Output the (X, Y) coordinate of the center of the cell containing the given text.  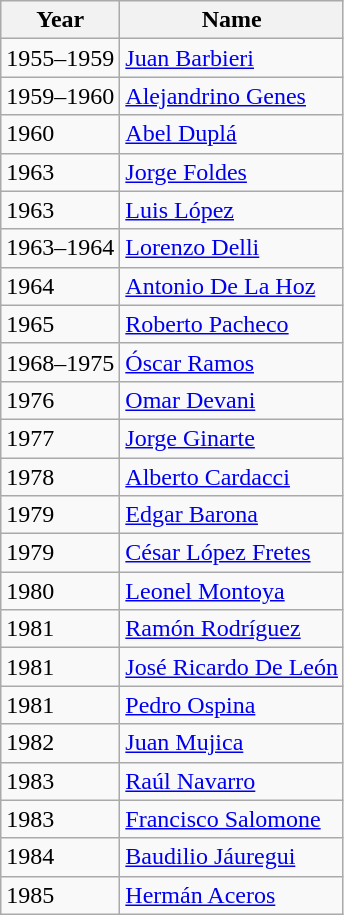
Francisco Salomone (232, 819)
Abel Duplá (232, 134)
1985 (60, 895)
Alejandrino Genes (232, 96)
Roberto Pacheco (232, 324)
Leonel Montoya (232, 591)
José Ricardo De León (232, 667)
Óscar Ramos (232, 362)
1963–1964 (60, 248)
1964 (60, 286)
Pedro Ospina (232, 705)
1955–1959 (60, 58)
Juan Mujica (232, 743)
Hermán Aceros (232, 895)
César López Fretes (232, 553)
Ramón Rodríguez (232, 629)
1982 (60, 743)
1965 (60, 324)
Antonio De La Hoz (232, 286)
1980 (60, 591)
1978 (60, 477)
1984 (60, 857)
Jorge Ginarte (232, 438)
Name (232, 20)
Juan Barbieri (232, 58)
Raúl Navarro (232, 781)
1977 (60, 438)
Luis López (232, 210)
Jorge Foldes (232, 172)
1976 (60, 400)
1968–1975 (60, 362)
Edgar Barona (232, 515)
Alberto Cardacci (232, 477)
Omar Devani (232, 400)
Lorenzo Delli (232, 248)
1959–1960 (60, 96)
1960 (60, 134)
Year (60, 20)
Baudilio Jáuregui (232, 857)
